Return the (X, Y) coordinate for the center point of the cell that contains the specified text.  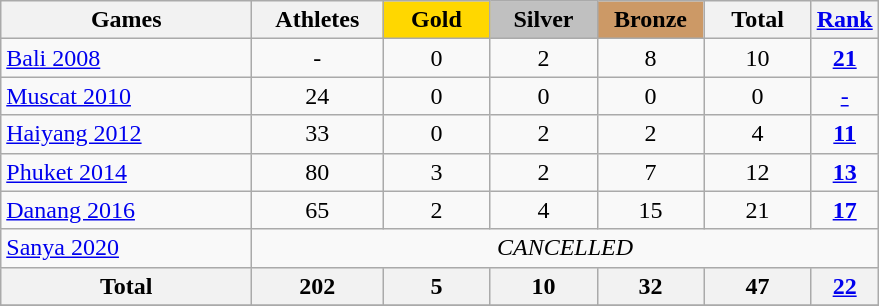
17 (844, 210)
Muscat 2010 (126, 96)
Games (126, 20)
22 (844, 286)
12 (758, 172)
7 (650, 172)
5 (436, 286)
Bronze (650, 20)
80 (318, 172)
8 (650, 58)
24 (318, 96)
202 (318, 286)
33 (318, 134)
Haiyang 2012 (126, 134)
47 (758, 286)
Gold (436, 20)
Bali 2008 (126, 58)
Silver (544, 20)
Sanya 2020 (126, 248)
CANCELLED (565, 248)
Danang 2016 (126, 210)
Phuket 2014 (126, 172)
Athletes (318, 20)
3 (436, 172)
13 (844, 172)
65 (318, 210)
Rank (844, 20)
15 (650, 210)
11 (844, 134)
32 (650, 286)
